Search for the cell housing the specified text and yield its (x, y) center coordinate. 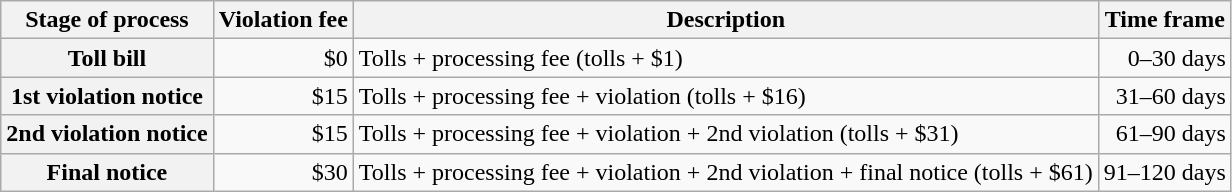
Tolls + processing fee + violation + 2nd violation (tolls + $31) (726, 134)
61–90 days (1164, 134)
Violation fee (283, 20)
0–30 days (1164, 58)
Final notice (107, 172)
Tolls + processing fee + violation (tolls + $16) (726, 96)
$0 (283, 58)
Stage of process (107, 20)
31–60 days (1164, 96)
91–120 days (1164, 172)
1st violation notice (107, 96)
2nd violation notice (107, 134)
Time frame (1164, 20)
Description (726, 20)
$30 (283, 172)
Toll bill (107, 58)
Tolls + processing fee + violation + 2nd violation + final notice (tolls + $61) (726, 172)
Tolls + processing fee (tolls + $1) (726, 58)
